Pinpoint the cell where the given text exists, returning its (x, y) midpoint coordinate. 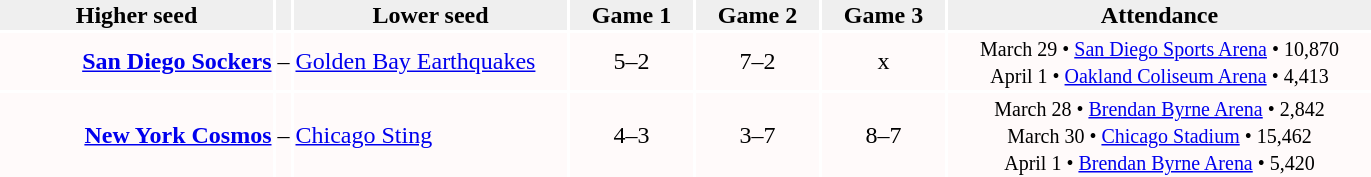
New York Cosmos (136, 135)
Golden Bay Earthquakes (430, 62)
Game 1 (632, 15)
3–7 (758, 135)
4–3 (632, 135)
San Diego Sockers (136, 62)
Higher seed (136, 15)
5–2 (632, 62)
Game 3 (884, 15)
Lower seed (430, 15)
March 28 • Brendan Byrne Arena • 2,842March 30 • Chicago Stadium • 15,462 April 1 • Brendan Byrne Arena • 5,420 (1160, 135)
8–7 (884, 135)
March 29 • San Diego Sports Arena • 10,870 April 1 • Oakland Coliseum Arena • 4,413 (1160, 62)
7–2 (758, 62)
x (884, 62)
Chicago Sting (430, 135)
Game 2 (758, 15)
Attendance (1160, 15)
